Return the (x, y) coordinate for the center point of the cell that contains the specified text.  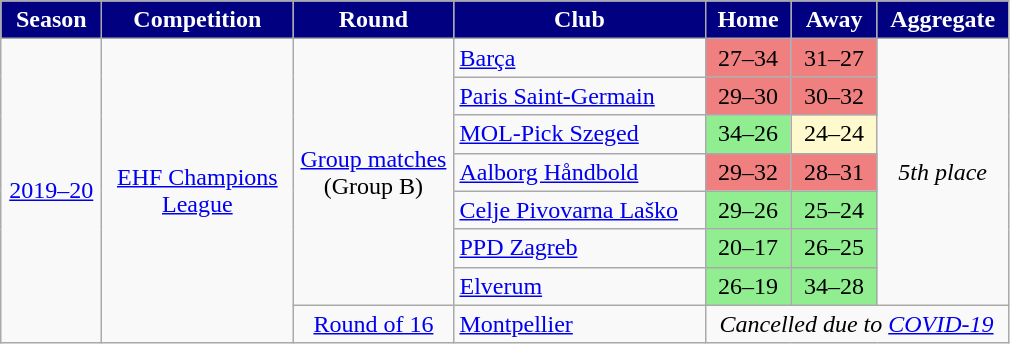
Barça (580, 58)
Montpellier (580, 324)
29–32 (748, 172)
Round (374, 20)
34–28 (834, 286)
25–24 (834, 210)
5th place (942, 172)
Competition (198, 20)
34–26 (748, 134)
Round of 16 (374, 324)
Cancelled due to COVID-19 (856, 324)
Club (580, 20)
27–34 (748, 58)
29–30 (748, 96)
31–27 (834, 58)
28–31 (834, 172)
29–26 (748, 210)
Celje Pivovarna Laško (580, 210)
EHF Champions League (198, 191)
PPD Zagreb (580, 248)
Season (52, 20)
Home (748, 20)
Away (834, 20)
26–25 (834, 248)
Aalborg Håndbold (580, 172)
24–24 (834, 134)
2019–20 (52, 191)
20–17 (748, 248)
30–32 (834, 96)
Elverum (580, 286)
Aggregate (942, 20)
Group matches (Group B) (374, 172)
MOL-Pick Szeged (580, 134)
Paris Saint-Germain (580, 96)
26–19 (748, 286)
